Locate the cell with the specified text and output its (X, Y) center coordinate. 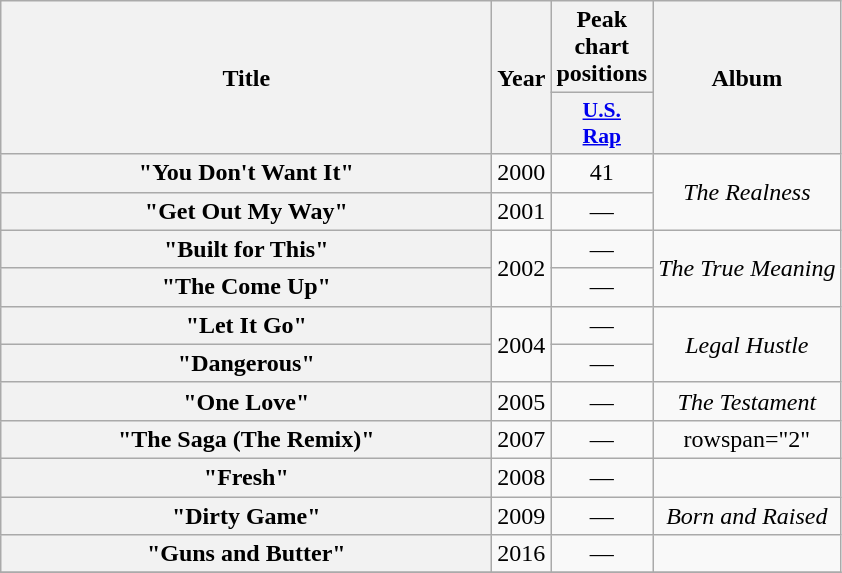
2001 (522, 211)
Legal Hustle (747, 344)
U.S.Rap (602, 124)
"The Saga (The Remix)" (246, 439)
2009 (522, 515)
Peak chart positions (602, 47)
Title (246, 78)
"Built for This" (246, 249)
"Let It Go" (246, 325)
"Guns and Butter" (246, 554)
2004 (522, 344)
2016 (522, 554)
"Dirty Game" (246, 515)
Album (747, 78)
The Realness (747, 192)
The True Meaning (747, 268)
"You Don't Want It" (246, 173)
41 (602, 173)
"The Come Up" (246, 287)
The Testament (747, 401)
2007 (522, 439)
Born and Raised (747, 515)
"Fresh" (246, 477)
rowspan="2" (747, 439)
Year (522, 78)
2005 (522, 401)
2008 (522, 477)
"Get Out My Way" (246, 211)
"Dangerous" (246, 363)
2002 (522, 268)
"One Love" (246, 401)
2000 (522, 173)
